Determine the (x, y) coordinate at the center of the cell enclosing the given text.  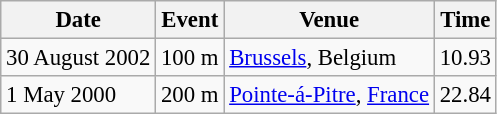
22.84 (465, 95)
10.93 (465, 58)
Brussels, Belgium (330, 58)
100 m (190, 58)
Event (190, 20)
200 m (190, 95)
30 August 2002 (78, 58)
1 May 2000 (78, 95)
Date (78, 20)
Pointe-á-Pitre, France (330, 95)
Time (465, 20)
Venue (330, 20)
